Provide the (X, Y) coordinate of the cell's center where the given text is located.  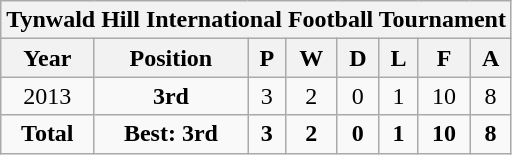
D (358, 58)
Position (171, 58)
2013 (48, 96)
W (312, 58)
F (444, 58)
A (491, 58)
L (399, 58)
Year (48, 58)
Tynwald Hill International Football Tournament (256, 20)
Best: 3rd (171, 134)
P (267, 58)
3rd (171, 96)
Total (48, 134)
